From the cell containing the given text, extract its center point as [x, y] coordinate. 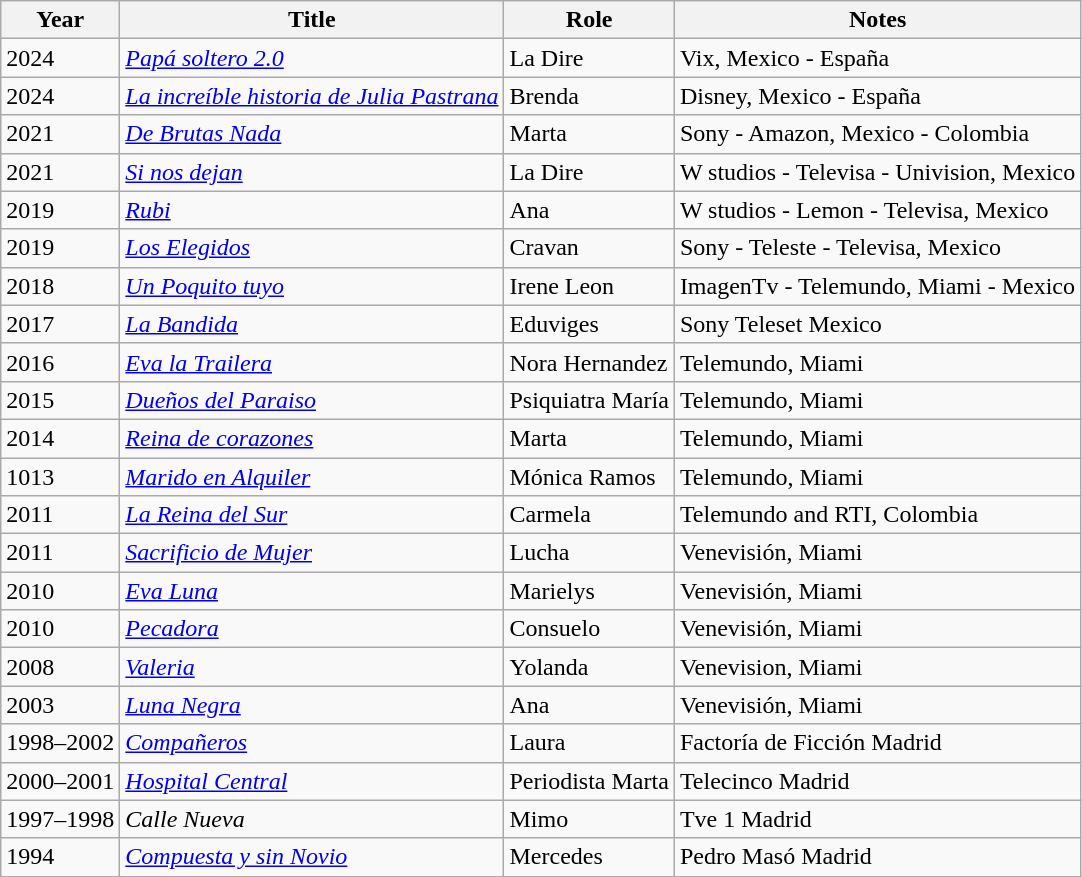
ImagenTv - Telemundo, Miami - Mexico [877, 286]
Mimo [589, 819]
Dueños del Paraiso [312, 400]
W studios - Lemon - Televisa, Mexico [877, 210]
Mercedes [589, 857]
W studios - Televisa - Univision, Mexico [877, 172]
2014 [60, 438]
Sony Teleset Mexico [877, 324]
1994 [60, 857]
Mónica Ramos [589, 477]
Telemundo and RTI, Colombia [877, 515]
2015 [60, 400]
Compañeros [312, 743]
2008 [60, 667]
Title [312, 20]
Tve 1 Madrid [877, 819]
Sacrificio de Mujer [312, 553]
La increíble historia de Julia Pastrana [312, 96]
1997–1998 [60, 819]
Factoría de Ficción Madrid [877, 743]
Laura [589, 743]
Eva Luna [312, 591]
Los Elegidos [312, 248]
Hospital Central [312, 781]
2018 [60, 286]
Eduviges [589, 324]
Calle Nueva [312, 819]
Reina de corazones [312, 438]
Carmela [589, 515]
Role [589, 20]
Consuelo [589, 629]
Lucha [589, 553]
Year [60, 20]
Valeria [312, 667]
Marielys [589, 591]
Venevision, Miami [877, 667]
Nora Hernandez [589, 362]
Eva la Trailera [312, 362]
2003 [60, 705]
Compuesta y sin Novio [312, 857]
Pecadora [312, 629]
Disney, Mexico - España [877, 96]
Notes [877, 20]
Sony - Teleste - Televisa, Mexico [877, 248]
La Reina del Sur [312, 515]
Brenda [589, 96]
Telecinco Madrid [877, 781]
Psiquiatra María [589, 400]
1013 [60, 477]
La Bandida [312, 324]
Pedro Masó Madrid [877, 857]
Periodista Marta [589, 781]
Yolanda [589, 667]
1998–2002 [60, 743]
Irene Leon [589, 286]
Un Poquito tuyo [312, 286]
2017 [60, 324]
2016 [60, 362]
De Brutas Nada [312, 134]
Rubi [312, 210]
Papá soltero 2.0 [312, 58]
Vix, Mexico - España [877, 58]
Marido en Alquiler [312, 477]
Luna Negra [312, 705]
Sony - Amazon, Mexico - Colombia [877, 134]
Cravan [589, 248]
Si nos dejan [312, 172]
2000–2001 [60, 781]
